For the text-containing cell, return its midpoint in [x, y] coordinate format. 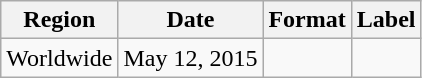
Format [307, 20]
Region [60, 20]
May 12, 2015 [190, 58]
Date [190, 20]
Worldwide [60, 58]
Label [386, 20]
